Determine the [X, Y] coordinate at the center of the cell enclosing the given text.  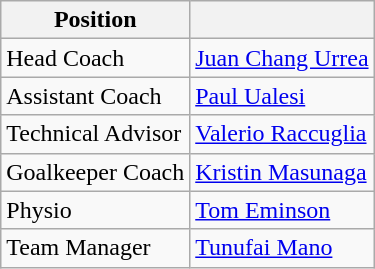
Technical Advisor [96, 134]
Tom Eminson [282, 210]
Valerio Raccuglia [282, 134]
Position [96, 20]
Head Coach [96, 58]
Assistant Coach [96, 96]
Team Manager [96, 248]
Kristin Masunaga [282, 172]
Physio [96, 210]
Goalkeeper Coach [96, 172]
Tunufai Mano [282, 248]
Paul Ualesi [282, 96]
Juan Chang Urrea [282, 58]
